Determine the [X, Y] coordinate at the center of the cell enclosing the given text.  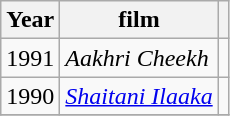
film [139, 20]
1991 [30, 58]
Aakhri Cheekh [139, 58]
Shaitani Ilaaka [139, 96]
Year [30, 20]
1990 [30, 96]
